Return [X, Y] of the center of cell containing provided text 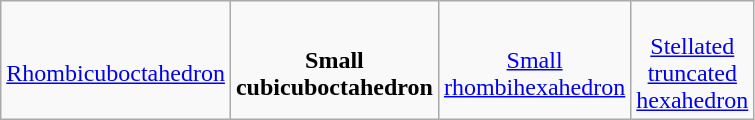
Small rhombihexahedron [534, 60]
Rhombicuboctahedron [116, 60]
Stellated truncated hexahedron [692, 60]
Small cubicuboctahedron [334, 60]
